Detect which cell encompasses the target text, then output its [X, Y] center coordinate. 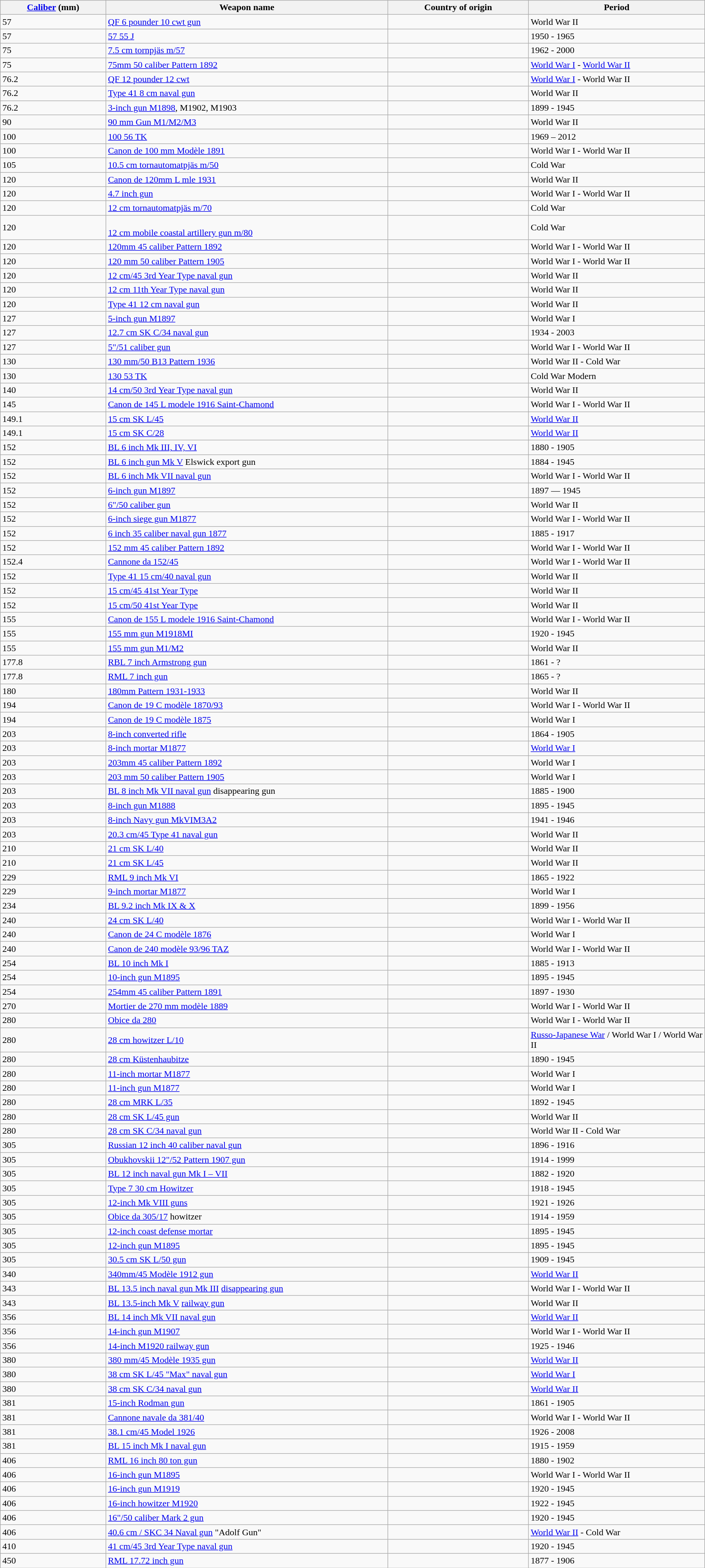
Canon de 19 C modèle 1870/93 [247, 705]
1885 - 1917 [617, 533]
21 cm SK L/40 [247, 848]
6"/50 caliber gun [247, 505]
155 mm gun M1918MI [247, 633]
28 cm SK C/34 naval gun [247, 1131]
16-inch gun M1919 [247, 1489]
QF 6 pounder 10 cwt gun [247, 22]
Mortier de 270 mm modèle 1889 [247, 1006]
1880 - 1905 [617, 448]
38.1 cm/45 Model 1926 [247, 1432]
105 [53, 165]
Type 41 15 cm/40 naval gun [247, 576]
1926 - 2008 [617, 1432]
30.5 cm SK L/50 gun [247, 1260]
152 mm 45 caliber Pattern 1892 [247, 548]
1880 - 1902 [617, 1460]
Period [617, 8]
21 cm SK L/45 [247, 863]
450 [53, 1560]
Country of origin [458, 8]
5-inch gun M1897 [247, 318]
Type 7 30 cm Howitzer [247, 1188]
130 mm/50 B13 Pattern 1936 [247, 361]
180 [53, 691]
Obice da 305/17 howitzer [247, 1217]
RML 16 inch 80 ton gun [247, 1460]
28 cm MRK L/35 [247, 1102]
Obice da 280 [247, 1020]
Canon de 24 C modèle 1876 [247, 935]
1941 - 1946 [617, 820]
28 cm SK L/45 gun [247, 1117]
8-inch Navy gun MkVIM3A2 [247, 820]
RBL 7 inch Armstrong gun [247, 662]
BL 13.5 inch naval gun Mk III disappearing gun [247, 1288]
9-inch mortar M1877 [247, 892]
1909 - 1945 [617, 1260]
1885 - 1913 [617, 963]
Canon de 155 L modele 1916 Saint-Chamond [247, 619]
BL 12 inch naval gun Mk I – VII [247, 1174]
BL 6 inch Mk VII naval gun [247, 476]
3-inch gun M1898, M1902, M1903 [247, 108]
20.3 cm/45 Type 41 naval gun [247, 834]
8-inch mortar M1877 [247, 748]
1890 - 1945 [617, 1059]
1861 - 1905 [617, 1403]
BL 6 inch Mk III, IV, VI [247, 448]
12-inch Mk VIII guns [247, 1203]
Weapon name [247, 8]
BL 13.5-inch Mk V railway gun [247, 1303]
Canon de 100 mm Modèle 1891 [247, 151]
90 mm Gun M1/M2/M3 [247, 122]
12-inch gun M1895 [247, 1245]
6 inch 35 caliber naval gun 1877 [247, 533]
1897 - 1930 [617, 992]
15 cm/45 41st Year Type [247, 591]
120 mm 50 caliber Pattern 1905 [247, 261]
Russian 12 inch 40 caliber naval gun [247, 1145]
Cannone da 152/45 [247, 562]
14-inch gun M1907 [247, 1331]
1899 - 1956 [617, 906]
BL 6 inch gun Mk V Elswick export gun [247, 462]
RML 9 inch Mk VI [247, 877]
BL 10 inch Mk I [247, 963]
1897 — 1945 [617, 490]
BL 14 inch Mk VII naval gun [247, 1317]
1865 - ? [617, 677]
8-inch gun M1888 [247, 805]
14 cm/50 3rd Year Type naval gun [247, 390]
12.7 cm SK C/34 naval gun [247, 333]
1899 - 1945 [617, 108]
1892 - 1945 [617, 1102]
Russo-Japanese War / World War I / World War II [617, 1040]
Canon de 19 C modèle 1875 [247, 720]
1884 - 1945 [617, 462]
15 cm/50 41st Year Type [247, 605]
140 [53, 390]
40.6 cm / SKC 34 Naval gun "Adolf Gun" [247, 1532]
152.4 [53, 562]
120mm 45 caliber Pattern 1892 [247, 247]
1918 - 1945 [617, 1188]
1950 - 1965 [617, 36]
12 cm tornautomatpjäs m/70 [247, 208]
1861 - ? [617, 662]
203mm 45 caliber Pattern 1892 [247, 763]
1969 – 2012 [617, 136]
1914 - 1959 [617, 1217]
15 cm SK C/28 [247, 433]
254mm 45 caliber Pattern 1891 [247, 992]
41 cm/45 3rd Year Type naval gun [247, 1546]
1865 - 1922 [617, 877]
130 53 TK [247, 376]
11-inch gun M1877 [247, 1088]
Type 41 12 cm naval gun [247, 304]
Canon de 240 modèle 93/96 TAZ [247, 949]
340 [53, 1274]
16-inch howitzer M1920 [247, 1503]
12 cm 11th Year Type naval gun [247, 290]
RML 17.72 inch gun [247, 1560]
8-inch converted rifle [247, 734]
10-inch gun M1895 [247, 977]
Cold War Modern [617, 376]
410 [53, 1546]
11-inch mortar M1877 [247, 1073]
QF 12 pounder 12 cwt [247, 79]
380 mm/45 Modèle 1935 gun [247, 1360]
Cannone navale da 381/40 [247, 1417]
270 [53, 1006]
1885 - 1900 [617, 791]
Type 41 8 cm naval gun [247, 93]
BL 8 inch Mk VII naval gun disappearing gun [247, 791]
28 cm Küstenhaubitze [247, 1059]
1915 - 1959 [617, 1446]
1922 - 1945 [617, 1503]
24 cm SK L/40 [247, 920]
15 cm SK L/45 [247, 419]
14-inch M1920 railway gun [247, 1346]
57 55 J [247, 36]
16-inch gun M1895 [247, 1475]
RML 7 inch gun [247, 677]
Canon de 145 L modele 1916 Saint-Chamond [247, 404]
Caliber (mm) [53, 8]
180mm Pattern 1931-1933 [247, 691]
1882 - 1920 [617, 1174]
145 [53, 404]
28 cm howitzer L/10 [247, 1040]
4.7 inch gun [247, 194]
1896 - 1916 [617, 1145]
155 mm gun M1/M2 [247, 648]
Obukhovskii 12"/52 Pattern 1907 gun [247, 1160]
38 cm SK C/34 naval gun [247, 1389]
38 cm SK L/45 "Max" naval gun [247, 1375]
12 cm/45 3rd Year Type naval gun [247, 276]
340mm/45 Modèle 1912 gun [247, 1274]
1921 - 1926 [617, 1203]
12 cm mobile coastal artillery gun m/80 [247, 227]
100 56 TK [247, 136]
1925 - 1946 [617, 1346]
75mm 50 caliber Pattern 1892 [247, 65]
203 mm 50 caliber Pattern 1905 [247, 777]
1914 - 1999 [617, 1160]
6-inch siege gun M1877 [247, 519]
5"/51 caliber gun [247, 347]
15-inch Rodman gun [247, 1403]
234 [53, 906]
12-inch coast defense mortar [247, 1231]
16"/50 caliber Mark 2 gun [247, 1518]
1877 - 1906 [617, 1560]
6-inch gun M1897 [247, 490]
Canon de 120mm L mle 1931 [247, 180]
10.5 cm tornautomatpjäs m/50 [247, 165]
1864 - 1905 [617, 734]
90 [53, 122]
BL 15 inch Mk I naval gun [247, 1446]
1934 - 2003 [617, 333]
1962 - 2000 [617, 50]
7.5 cm tornpjäs m/57 [247, 50]
BL 9.2 inch Mk IX & X [247, 906]
